Pinpoint the cell where the given text exists, returning its (X, Y) midpoint coordinate. 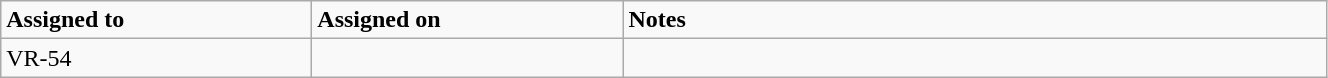
Assigned on (468, 20)
Notes (975, 20)
Assigned to (156, 20)
VR-54 (156, 58)
